From the cell containing the given text, extract its center point as [x, y] coordinate. 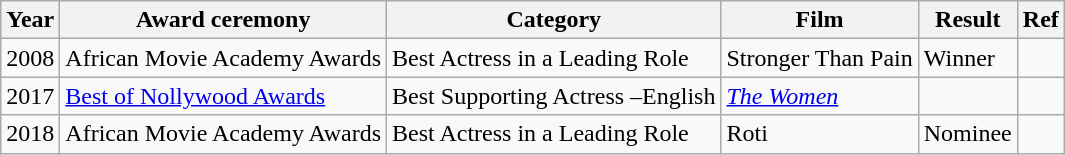
2018 [30, 134]
Roti [820, 134]
Ref [1040, 20]
Stronger Than Pain [820, 58]
The Women [820, 96]
Award ceremony [224, 20]
Result [968, 20]
2008 [30, 58]
Year [30, 20]
Best of Nollywood Awards [224, 96]
Winner [968, 58]
Nominee [968, 134]
Best Supporting Actress –English [554, 96]
2017 [30, 96]
Film [820, 20]
Category [554, 20]
